For the text-containing cell, return its midpoint in (x, y) coordinate format. 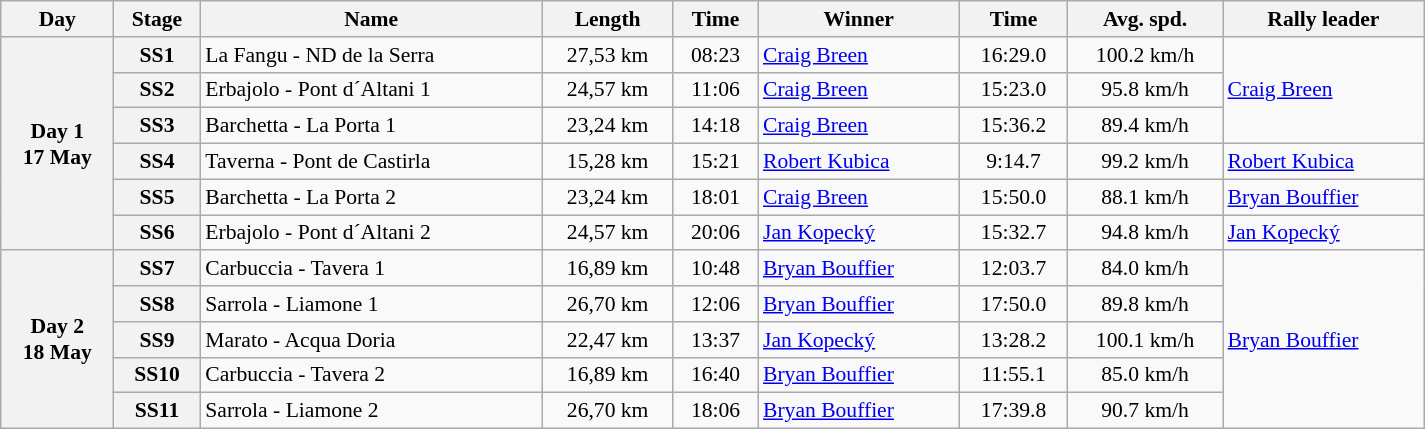
Carbuccia - Tavera 1 (371, 269)
13:28.2 (1014, 340)
SS6 (157, 233)
SS10 (157, 375)
SS5 (157, 197)
15:23.0 (1014, 90)
Sarrola - Liamone 2 (371, 411)
Rally leader (1324, 19)
SS3 (157, 126)
15:36.2 (1014, 126)
89.4 km/h (1144, 126)
Day 218 May (58, 340)
15,28 km (608, 162)
95.8 km/h (1144, 90)
89.8 km/h (1144, 304)
Winner (859, 19)
99.2 km/h (1144, 162)
Marato - Acqua Doria (371, 340)
16:40 (716, 375)
SS2 (157, 90)
13:37 (716, 340)
SS11 (157, 411)
Stage (157, 19)
100.1 km/h (1144, 340)
10:48 (716, 269)
Length (608, 19)
Sarrola - Liamone 1 (371, 304)
12:03.7 (1014, 269)
85.0 km/h (1144, 375)
16:29.0 (1014, 55)
90.7 km/h (1144, 411)
100.2 km/h (1144, 55)
84.0 km/h (1144, 269)
Avg. spd. (1144, 19)
Carbuccia - Tavera 2 (371, 375)
SS9 (157, 340)
9:14.7 (1014, 162)
SS1 (157, 55)
Name (371, 19)
Day 117 May (58, 144)
88.1 km/h (1144, 197)
SS4 (157, 162)
11:55.1 (1014, 375)
12:06 (716, 304)
Barchetta - La Porta 2 (371, 197)
Barchetta - La Porta 1 (371, 126)
18:06 (716, 411)
94.8 km/h (1144, 233)
SS8 (157, 304)
Day (58, 19)
17:50.0 (1014, 304)
Erbajolo - Pont d´Altani 2 (371, 233)
22,47 km (608, 340)
15:21 (716, 162)
20:06 (716, 233)
11:06 (716, 90)
14:18 (716, 126)
15:32.7 (1014, 233)
SS7 (157, 269)
17:39.8 (1014, 411)
18:01 (716, 197)
08:23 (716, 55)
La Fangu - ND de la Serra (371, 55)
Erbajolo - Pont d´Altani 1 (371, 90)
27,53 km (608, 55)
15:50.0 (1014, 197)
Taverna - Pont de Castirla (371, 162)
